Scan for the cell matching the given text and deliver its [x, y] coordinate at center. 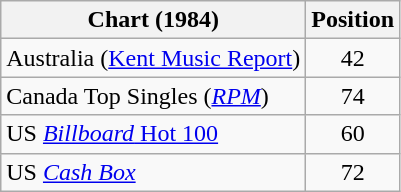
US Billboard Hot 100 [154, 134]
Australia (Kent Music Report) [154, 58]
Chart (1984) [154, 20]
60 [353, 134]
74 [353, 96]
Position [353, 20]
42 [353, 58]
72 [353, 172]
US Cash Box [154, 172]
Canada Top Singles (RPM) [154, 96]
